Output the (X, Y) coordinate of the center of the cell containing the given text.  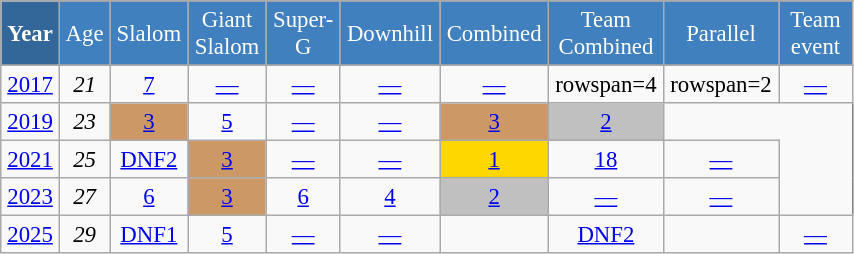
1 (494, 160)
Team event (816, 34)
Year (30, 34)
Slalom (149, 34)
TeamCombined (606, 34)
rowspan=4 (606, 85)
18 (606, 160)
Parallel (720, 34)
Super-G (303, 34)
2021 (30, 160)
GiantSlalom (227, 34)
2023 (30, 197)
DNF1 (149, 235)
Downhill (390, 34)
29 (84, 235)
23 (84, 122)
2017 (30, 85)
4 (390, 197)
7 (149, 85)
Age (84, 34)
Combined (494, 34)
rowspan=2 (720, 85)
2025 (30, 235)
27 (84, 197)
2019 (30, 122)
21 (84, 85)
25 (84, 160)
